Return the (x, y) coordinate for the center point of the cell that contains the specified text.  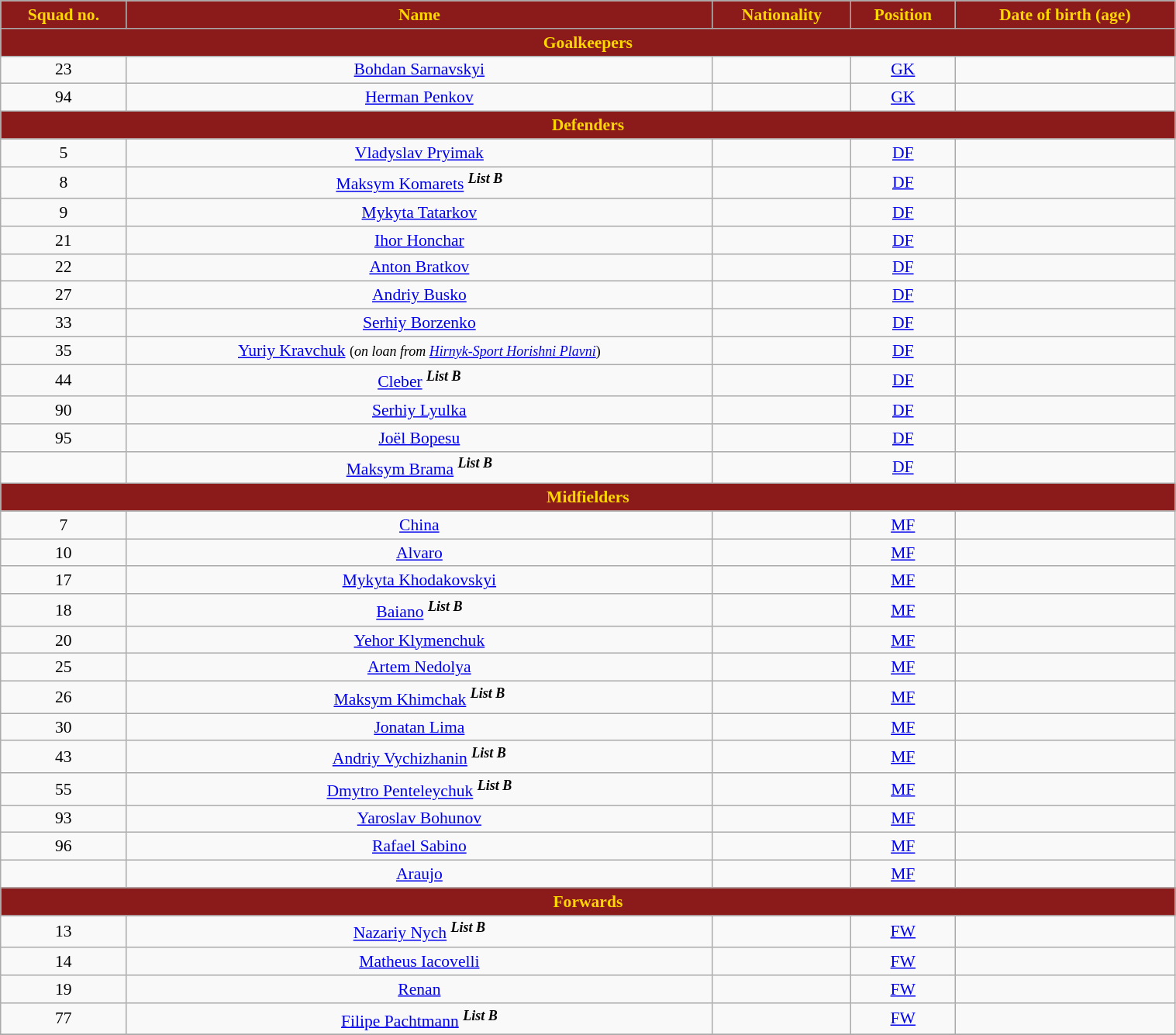
77 (64, 1019)
Herman Penkov (419, 98)
Yaroslav Bohunov (419, 819)
Yehor Klymenchuk (419, 640)
96 (64, 847)
Position (903, 15)
Ihor Honchar (419, 240)
35 (64, 350)
21 (64, 240)
27 (64, 295)
Andriy Busko (419, 295)
30 (64, 727)
95 (64, 438)
Mykyta Khodakovskyi (419, 581)
17 (64, 581)
8 (64, 183)
Mykyta Tatarkov (419, 212)
Filipe Pachtmann List B (419, 1019)
Cleber List B (419, 380)
Goalkeepers (588, 43)
55 (64, 789)
Dmytro Penteleychuk List B (419, 789)
25 (64, 668)
Midfielders (588, 498)
Renan (419, 989)
44 (64, 380)
33 (64, 323)
93 (64, 819)
22 (64, 267)
Araujo (419, 875)
Forwards (588, 902)
Name (419, 15)
5 (64, 153)
Jonatan Lima (419, 727)
26 (64, 698)
China (419, 525)
94 (64, 98)
Nazariy Nych List B (419, 932)
18 (64, 609)
20 (64, 640)
Serhiy Borzenko (419, 323)
Serhiy Lyulka (419, 410)
90 (64, 410)
13 (64, 932)
Vladyslav Pryimak (419, 153)
Baiano List B (419, 609)
10 (64, 553)
9 (64, 212)
Alvaro (419, 553)
Maksym Khimchak List B (419, 698)
14 (64, 961)
23 (64, 70)
Artem Nedolya (419, 668)
Squad no. (64, 15)
7 (64, 525)
43 (64, 757)
Andriy Vychizhanin List B (419, 757)
Yuriy Kravchuk (on loan from Hirnyk-Sport Horishni Plavni) (419, 350)
Anton Bratkov (419, 267)
Defenders (588, 126)
Maksym Brama List B (419, 468)
Maksym Komarets List B (419, 183)
Matheus Iacovelli (419, 961)
Rafael Sabino (419, 847)
Joël Bopesu (419, 438)
19 (64, 989)
Bohdan Sarnavskyi (419, 70)
Date of birth (age) (1065, 15)
Nationality (781, 15)
